Find where the given text appears and provide that cell's center as (X, Y) coordinate. 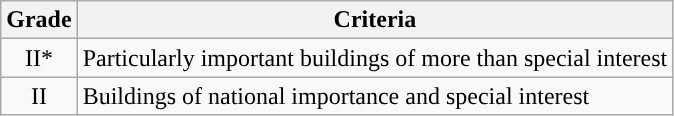
Grade (39, 20)
Buildings of national importance and special interest (375, 96)
Particularly important buildings of more than special interest (375, 58)
II (39, 96)
Criteria (375, 20)
II* (39, 58)
